From the cell containing the given text, extract its center point as (X, Y) coordinate. 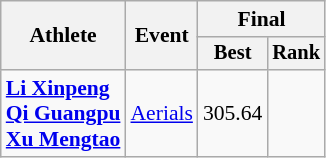
Final (262, 19)
305.64 (232, 114)
Event (161, 36)
Best (232, 54)
Athlete (64, 36)
Aerials (161, 114)
Li XinpengQi GuangpuXu Mengtao (64, 114)
Rank (296, 54)
